Capture the cell that displays the provided text and extract its [X, Y] central coordinate. 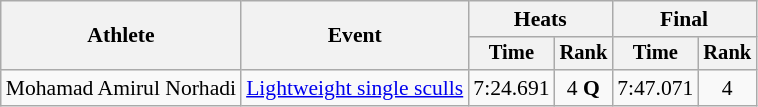
4 [727, 88]
7:24.691 [511, 88]
Final [684, 19]
Event [354, 36]
Lightweight single sculls [354, 88]
Athlete [121, 36]
7:47.071 [655, 88]
Mohamad Amirul Norhadi [121, 88]
4 Q [584, 88]
Heats [540, 19]
